Search for the cell housing the specified text and yield its [X, Y] center coordinate. 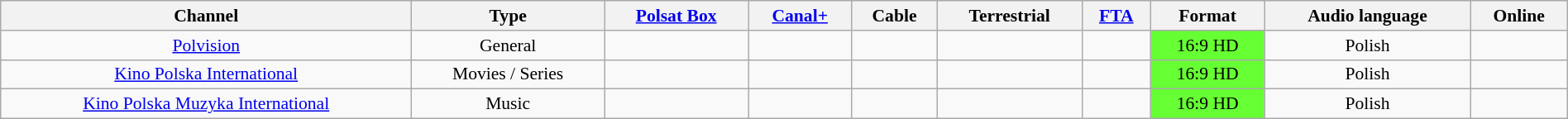
Canal+ [801, 16]
Kino Polska International [207, 74]
Terrestrial [1009, 16]
Type [508, 16]
Polsat Box [676, 16]
Channel [207, 16]
Online [1518, 16]
Movies / Series [508, 74]
Polvision [207, 45]
Audio language [1368, 16]
Kino Polska Muzyka International [207, 104]
FTA [1116, 16]
General [508, 45]
Format [1207, 16]
Cable [895, 16]
Music [508, 104]
